Find where the given text appears and provide that cell's center as (X, Y) coordinate. 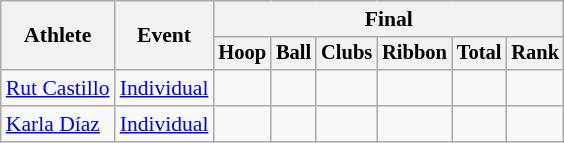
Ball (294, 54)
Ribbon (414, 54)
Rut Castillo (58, 88)
Karla Díaz (58, 124)
Final (388, 19)
Event (164, 36)
Clubs (346, 54)
Rank (535, 54)
Total (480, 54)
Hoop (242, 54)
Athlete (58, 36)
